Scan for the cell matching the given text and deliver its [X, Y] coordinate at center. 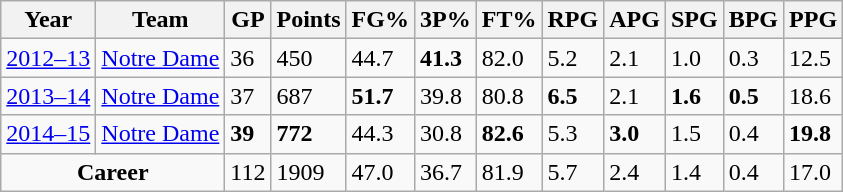
Year [48, 20]
0.5 [753, 96]
51.7 [380, 96]
Team [160, 20]
687 [308, 96]
19.8 [814, 134]
RPG [573, 20]
12.5 [814, 58]
2014–15 [48, 134]
FT% [509, 20]
3.0 [635, 134]
82.6 [509, 134]
18.6 [814, 96]
39 [248, 134]
37 [248, 96]
450 [308, 58]
0.3 [753, 58]
82.0 [509, 58]
PPG [814, 20]
30.8 [445, 134]
2012–13 [48, 58]
1.0 [694, 58]
17.0 [814, 172]
1909 [308, 172]
1.5 [694, 134]
SPG [694, 20]
44.3 [380, 134]
44.7 [380, 58]
5.2 [573, 58]
112 [248, 172]
Career [113, 172]
36 [248, 58]
2013–14 [48, 96]
5.3 [573, 134]
APG [635, 20]
1.6 [694, 96]
81.9 [509, 172]
3P% [445, 20]
FG% [380, 20]
5.7 [573, 172]
772 [308, 134]
41.3 [445, 58]
GP [248, 20]
Points [308, 20]
1.4 [694, 172]
47.0 [380, 172]
2.4 [635, 172]
36.7 [445, 172]
80.8 [509, 96]
6.5 [573, 96]
BPG [753, 20]
39.8 [445, 96]
